Output the [x, y] coordinate of the center of the cell containing the given text.  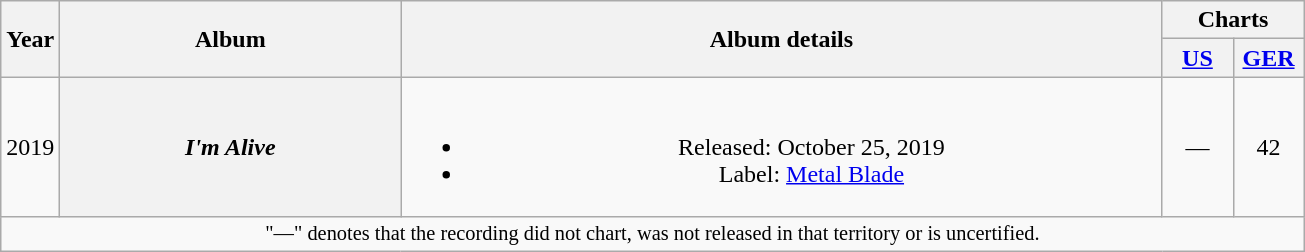
I'm Alive [230, 147]
"—" denotes that the recording did not chart, was not released in that territory or is uncertified. [652, 234]
US [1198, 58]
2019 [30, 147]
GER [1268, 58]
Released: October 25, 2019Label: Metal Blade [782, 147]
— [1198, 147]
42 [1268, 147]
Album [230, 39]
Charts [1233, 20]
Year [30, 39]
Album details [782, 39]
